Detect which cell encompasses the target text, then output its (X, Y) center coordinate. 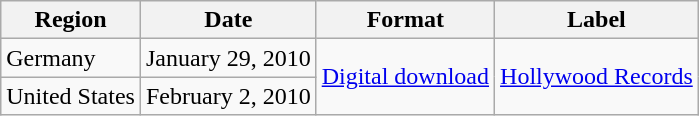
United States (71, 96)
Format (405, 20)
Hollywood Records (597, 77)
Region (71, 20)
January 29, 2010 (228, 58)
Label (597, 20)
Digital download (405, 77)
Date (228, 20)
February 2, 2010 (228, 96)
Germany (71, 58)
